Capture the cell that displays the provided text and extract its [x, y] central coordinate. 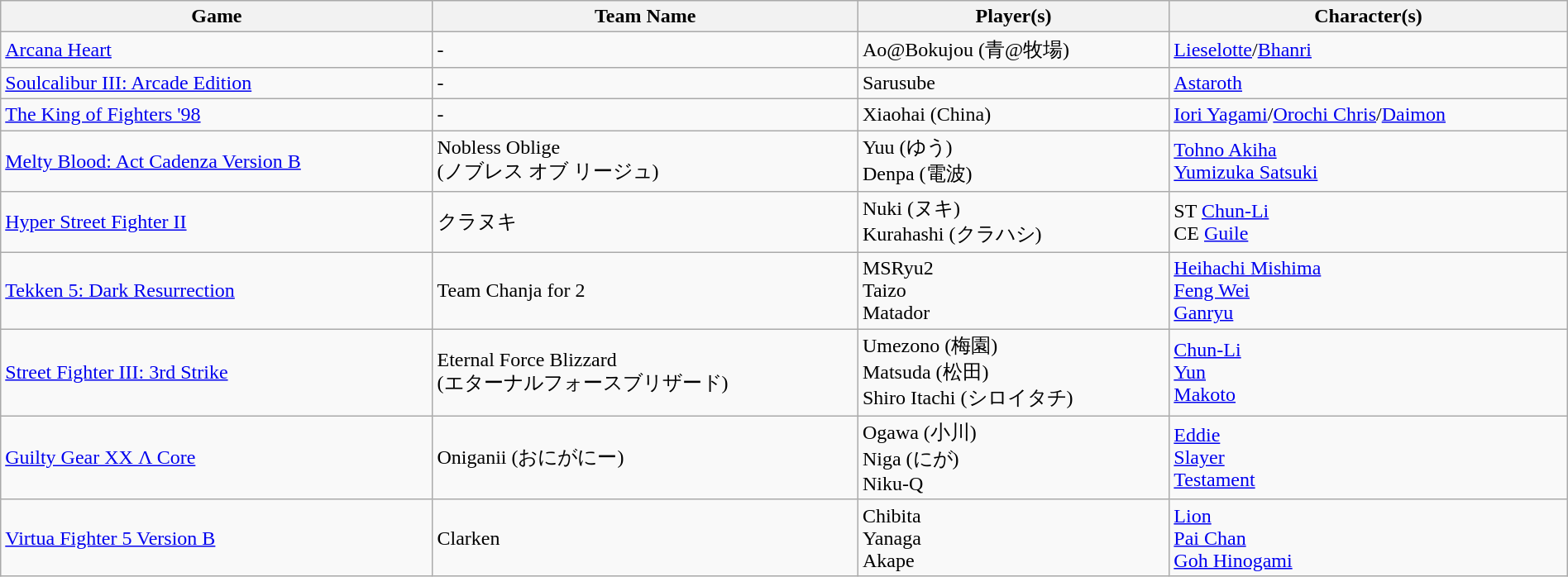
Street Fighter III: 3rd Strike [217, 373]
Sarusube [1013, 83]
Guilty Gear XX Λ Core [217, 458]
Astaroth [1368, 83]
Nuki (ヌキ)Kurahashi (クラハシ) [1013, 222]
Heihachi MishimaFeng WeiGanryu [1368, 291]
Character(s) [1368, 17]
Player(s) [1013, 17]
Virtua Fighter 5 Version B [217, 537]
Chun-LiYunMakoto [1368, 373]
クラヌキ [645, 222]
The King of Fighters '98 [217, 114]
Team Name [645, 17]
Game [217, 17]
Soulcalibur III: Arcade Edition [217, 83]
Lieselotte/Bhanri [1368, 50]
Yuu (ゆう)Denpa (電波) [1013, 161]
Arcana Heart [217, 50]
ChibitaYanagaAkape [1013, 537]
Nobless Oblige(ノブレス オブ リージュ) [645, 161]
Tekken 5: Dark Resurrection [217, 291]
Ao@Bokujou (青@牧場) [1013, 50]
Melty Blood: Act Cadenza Version B [217, 161]
Iori Yagami/Orochi Chris/Daimon [1368, 114]
Oniganii (おにがにー) [645, 458]
Umezono (梅園)Matsuda (松田)Shiro Itachi (シロイタチ) [1013, 373]
LionPai ChanGoh Hinogami [1368, 537]
Eternal Force Blizzard(エターナルフォースブリザード) [645, 373]
Ogawa (小川)Niga (にが)Niku-Q [1013, 458]
EddieSlayerTestament [1368, 458]
Xiaohai (China) [1013, 114]
ST Chun-LiCE Guile [1368, 222]
MSRyu2TaizoMatador [1013, 291]
Hyper Street Fighter II [217, 222]
Tohno AkihaYumizuka Satsuki [1368, 161]
Team Chanja for 2 [645, 291]
Clarken [645, 537]
